Determine the [x, y] coordinate at the center of the cell enclosing the given text.  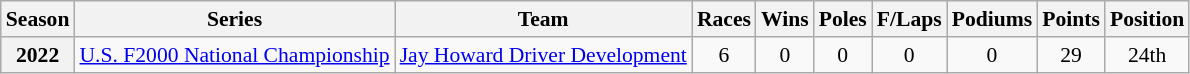
2022 [38, 55]
Podiums [992, 19]
U.S. F2000 National Championship [234, 55]
Wins [785, 19]
6 [724, 55]
Jay Howard Driver Development [544, 55]
29 [1071, 55]
Points [1071, 19]
Races [724, 19]
F/Laps [910, 19]
Position [1147, 19]
Team [544, 19]
Series [234, 19]
Season [38, 19]
Poles [843, 19]
24th [1147, 55]
